Search for the cell housing the specified text and yield its (X, Y) center coordinate. 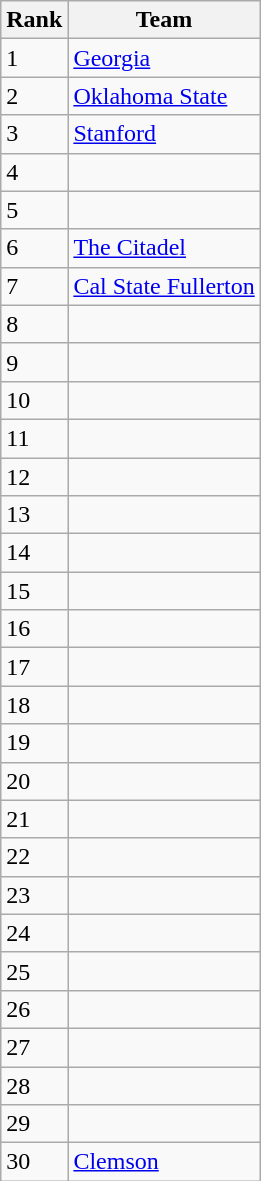
1 (34, 58)
29 (34, 1124)
8 (34, 324)
2 (34, 96)
28 (34, 1085)
Stanford (164, 134)
Cal State Fullerton (164, 286)
11 (34, 438)
30 (34, 1162)
Rank (34, 20)
12 (34, 477)
14 (34, 553)
21 (34, 819)
3 (34, 134)
5 (34, 210)
19 (34, 743)
27 (34, 1047)
Georgia (164, 58)
7 (34, 286)
9 (34, 362)
Oklahoma State (164, 96)
Team (164, 20)
25 (34, 971)
6 (34, 248)
18 (34, 705)
13 (34, 515)
22 (34, 857)
The Citadel (164, 248)
23 (34, 895)
15 (34, 591)
10 (34, 400)
24 (34, 933)
16 (34, 629)
26 (34, 1009)
4 (34, 172)
20 (34, 781)
17 (34, 667)
Clemson (164, 1162)
